Extract the (X, Y) coordinate from the center of the cell holding the provided text.  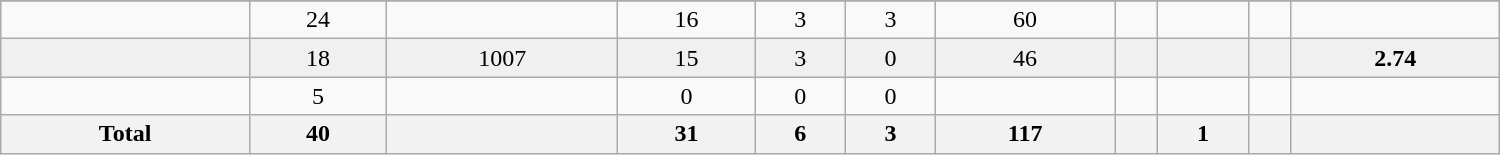
40 (318, 134)
6 (800, 134)
46 (1026, 58)
1007 (502, 58)
5 (318, 96)
Total (126, 134)
24 (318, 20)
15 (686, 58)
16 (686, 20)
1 (1203, 134)
117 (1026, 134)
18 (318, 58)
2.74 (1395, 58)
31 (686, 134)
60 (1026, 20)
